Determine the [x, y] coordinate at the center of the cell enclosing the given text.  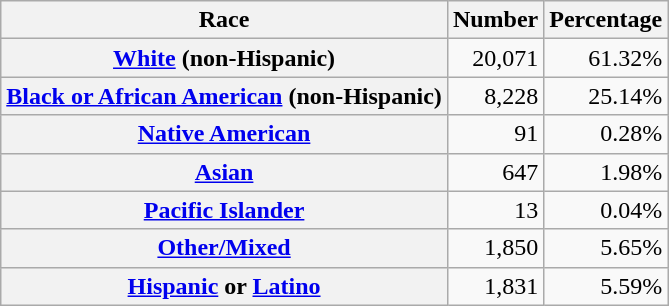
25.14% [606, 96]
5.59% [606, 286]
Other/Mixed [224, 248]
White (non-Hispanic) [224, 58]
1,831 [495, 286]
8,228 [495, 96]
Asian [224, 172]
Number [495, 20]
Black or African American (non-Hispanic) [224, 96]
0.28% [606, 134]
Pacific Islander [224, 210]
61.32% [606, 58]
Hispanic or Latino [224, 286]
647 [495, 172]
5.65% [606, 248]
1.98% [606, 172]
0.04% [606, 210]
Race [224, 20]
13 [495, 210]
Percentage [606, 20]
20,071 [495, 58]
91 [495, 134]
Native American [224, 134]
1,850 [495, 248]
